Return the (X, Y) coordinate for the center point of the cell that contains the specified text.  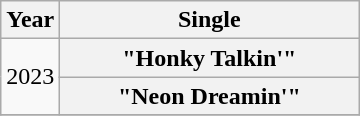
Single (210, 20)
Year (30, 20)
"Honky Talkin'" (210, 58)
"Neon Dreamin'" (210, 96)
2023 (30, 77)
